Determine the (x, y) coordinate at the center of the cell enclosing the given text.  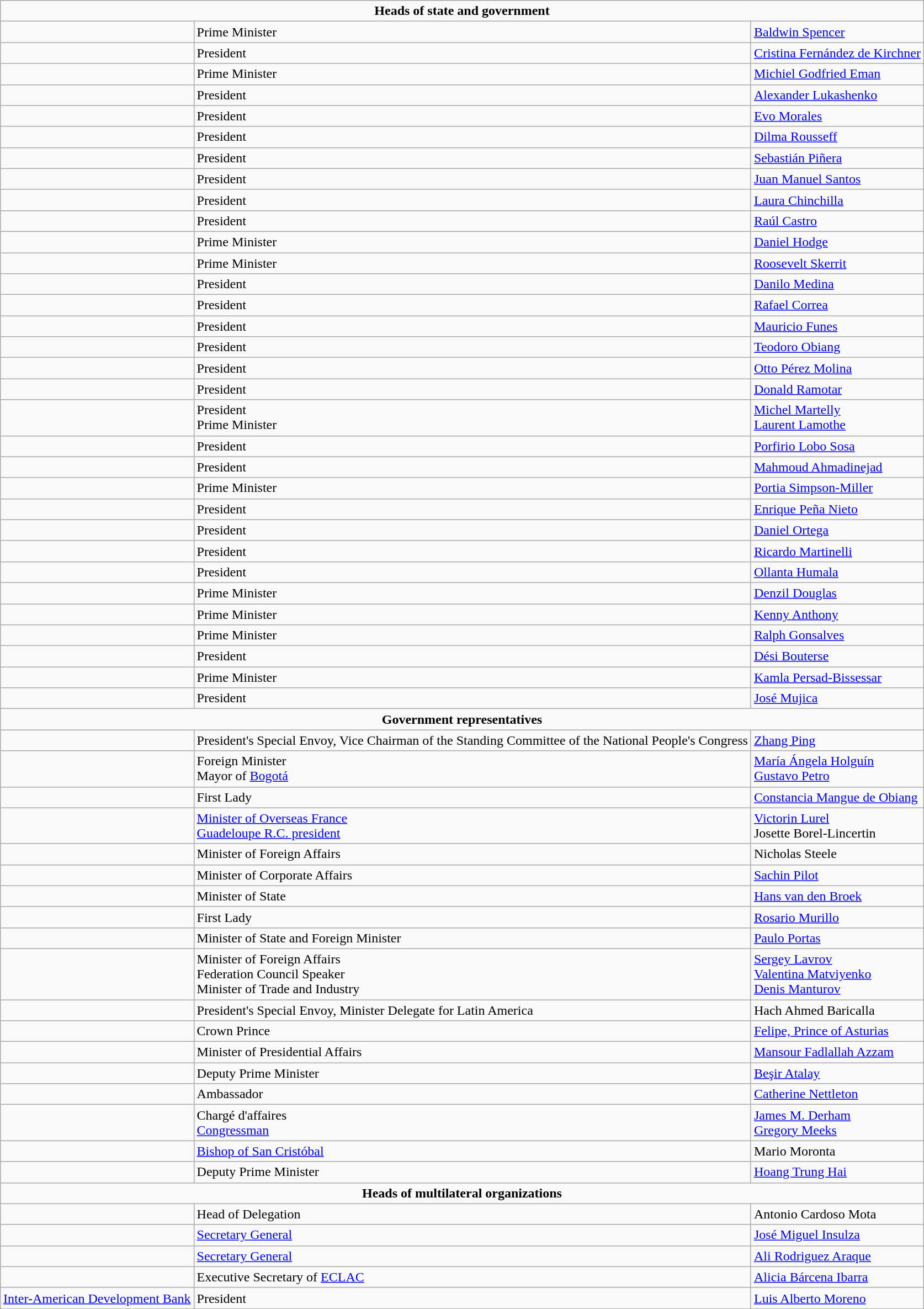
Victorin LurelJosette Borel-Lincertin (837, 826)
Paulo Portas (837, 938)
Ricardo Martinelli (837, 551)
Portia Simpson-Miller (837, 488)
Teodoro Obiang (837, 347)
Ralph Gonsalves (837, 635)
Chargé d'affaires Congressman (472, 1123)
President Prime Minister (472, 417)
Hoang Trung Hai (837, 1172)
Danilo Medina (837, 284)
Rosario Murillo (837, 917)
Porfirio Lobo Sosa (837, 446)
Michiel Godfried Eman (837, 74)
James M. Derham Gregory Meeks (837, 1123)
Baldwin Spencer (837, 32)
Minister of Overseas FranceGuadeloupe R.C. president (472, 826)
Minister of Foreign Affairs (472, 854)
María Ángela Holguín Gustavo Petro (837, 769)
Heads of state and government (463, 11)
Heads of multilateral organizations (463, 1193)
Sergey LavrovValentina MatviyenkoDenis Manturov (837, 974)
Antonio Cardoso Mota (837, 1214)
Minister of Foreign AffairsFederation Council SpeakerMinister of Trade and Industry (472, 974)
President's Special Envoy, Minister Delegate for Latin America (472, 1010)
Evo Morales (837, 116)
Minister of Corporate Affairs (472, 875)
Otto Pérez Molina (837, 368)
Executive Secretary of ECLAC (472, 1277)
Daniel Ortega (837, 530)
Dési Bouterse (837, 656)
Michel Martelly Laurent Lamothe (837, 417)
Inter-American Development Bank (97, 1298)
Catherine Nettleton (837, 1094)
Kamla Persad-Bissessar (837, 677)
Mahmoud Ahmadinejad (837, 467)
Minister of State and Foreign Minister (472, 938)
Dilma Rousseff (837, 137)
Ollanta Humala (837, 572)
Crown Prince (472, 1031)
Enrique Peña Nieto (837, 509)
Ambassador (472, 1094)
Kenny Anthony (837, 614)
Minister of Presidential Affairs (472, 1052)
Raúl Castro (837, 221)
Laura Chinchilla (837, 200)
Mario Moronta (837, 1151)
Minister of State (472, 896)
Government representatives (463, 719)
Cristina Fernández de Kirchner (837, 53)
Roosevelt Skerrit (837, 263)
Head of Delegation (472, 1214)
Hans van den Broek (837, 896)
Luis Alberto Moreno (837, 1298)
Alicia Bárcena Ibarra (837, 1277)
Daniel Hodge (837, 242)
Bishop of San Cristóbal (472, 1151)
Alexander Lukashenko (837, 95)
Constancia Mangue de Obiang (837, 797)
Donald Ramotar (837, 389)
Sachin Pilot (837, 875)
Mauricio Funes (837, 326)
Denzil Douglas (837, 593)
Zhang Ping (837, 740)
Ali Rodriguez Araque (837, 1256)
Sebastián Piñera (837, 158)
José Mujica (837, 698)
Nicholas Steele (837, 854)
Mansour Fadlallah Azzam (837, 1052)
Hach Ahmed Baricalla (837, 1010)
Beşir Atalay (837, 1073)
Juan Manuel Santos (837, 179)
José Miguel Insulza (837, 1235)
Foreign Minister Mayor of Bogotá (472, 769)
Felipe, Prince of Asturias (837, 1031)
Rafael Correa (837, 305)
President's Special Envoy, Vice Chairman of the Standing Committee of the National People's Congress (472, 740)
